From the cell containing the given text, extract its center point as (X, Y) coordinate. 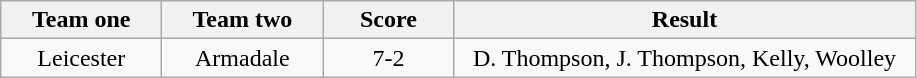
Result (684, 20)
Team one (82, 20)
Leicester (82, 58)
Score (388, 20)
Armadale (242, 58)
D. Thompson, J. Thompson, Kelly, Woolley (684, 58)
Team two (242, 20)
7-2 (388, 58)
